Determine the [X, Y] coordinate at the center of the cell enclosing the given text.  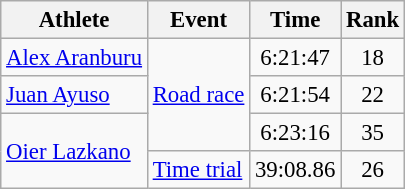
Rank [373, 20]
Oier Lazkano [74, 152]
Juan Ayuso [74, 95]
Event [198, 20]
Time trial [198, 170]
26 [373, 170]
Athlete [74, 20]
39:08.86 [296, 170]
6:21:54 [296, 95]
6:23:16 [296, 133]
22 [373, 95]
Time [296, 20]
Alex Aranburu [74, 58]
Road race [198, 96]
18 [373, 58]
35 [373, 133]
6:21:47 [296, 58]
